Return the (x, y) coordinate for the center point of the cell that contains the specified text.  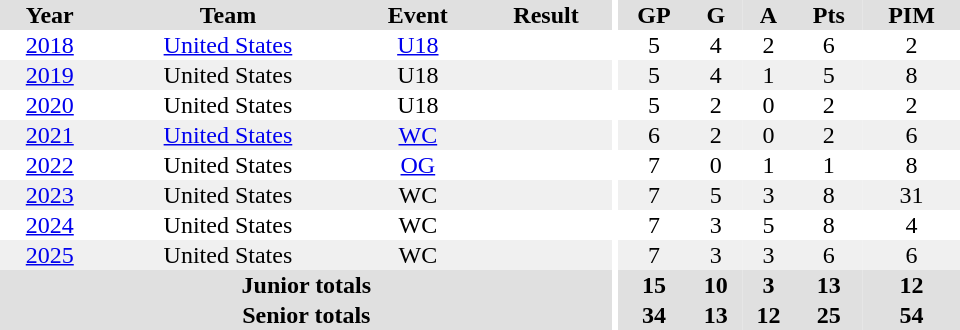
G (716, 15)
2024 (50, 225)
Event (418, 15)
Senior totals (306, 315)
31 (912, 195)
25 (829, 315)
GP (654, 15)
2023 (50, 195)
54 (912, 315)
2018 (50, 45)
A (768, 15)
2019 (50, 75)
10 (716, 285)
34 (654, 315)
Pts (829, 15)
2022 (50, 165)
PIM (912, 15)
Junior totals (306, 285)
2021 (50, 135)
Result (546, 15)
Team (228, 15)
Year (50, 15)
2020 (50, 105)
OG (418, 165)
15 (654, 285)
2025 (50, 255)
